Locate the cell with the specified text and output its [X, Y] center coordinate. 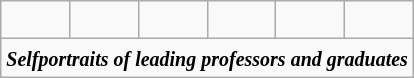
Selfportraits of leading professors and graduates [208, 58]
